Return [X, Y] of the center of cell containing provided text 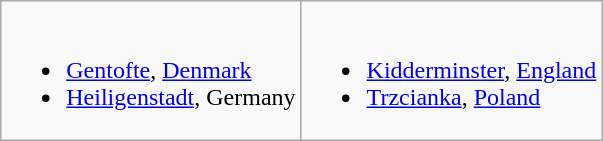
Gentofte, Denmark Heiligenstadt, Germany [151, 71]
Kidderminster, England Trzcianka, Poland [452, 71]
